Return the [x, y] coordinate for the center point of the cell that contains the specified text.  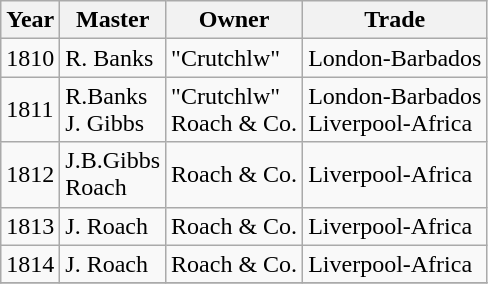
1814 [30, 264]
Year [30, 20]
J.B.GibbsRoach [113, 174]
London-Barbados [395, 58]
R. Banks [113, 58]
"Crutchlw" [234, 58]
R.BanksJ. Gibbs [113, 110]
Trade [395, 20]
1812 [30, 174]
London-BarbadosLiverpool-Africa [395, 110]
1813 [30, 226]
1811 [30, 110]
Master [113, 20]
Owner [234, 20]
"Crutchlw"Roach & Co. [234, 110]
1810 [30, 58]
